From the cell containing the given text, extract its center point as (x, y) coordinate. 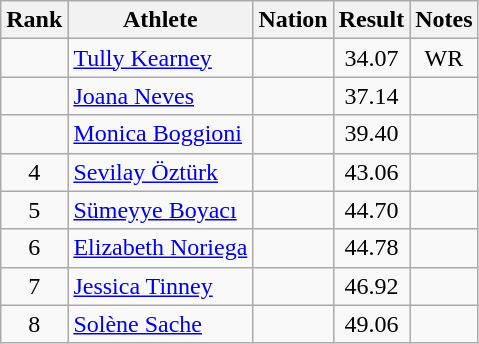
Sümeyye Boyacı (160, 210)
Sevilay Öztürk (160, 172)
Solène Sache (160, 324)
6 (34, 248)
49.06 (371, 324)
4 (34, 172)
7 (34, 286)
44.70 (371, 210)
34.07 (371, 58)
Notes (444, 20)
37.14 (371, 96)
Monica Boggioni (160, 134)
Athlete (160, 20)
Result (371, 20)
Jessica Tinney (160, 286)
WR (444, 58)
39.40 (371, 134)
Elizabeth Noriega (160, 248)
Nation (293, 20)
5 (34, 210)
46.92 (371, 286)
43.06 (371, 172)
Tully Kearney (160, 58)
Rank (34, 20)
44.78 (371, 248)
8 (34, 324)
Joana Neves (160, 96)
